For the text-containing cell, return its midpoint in (X, Y) coordinate format. 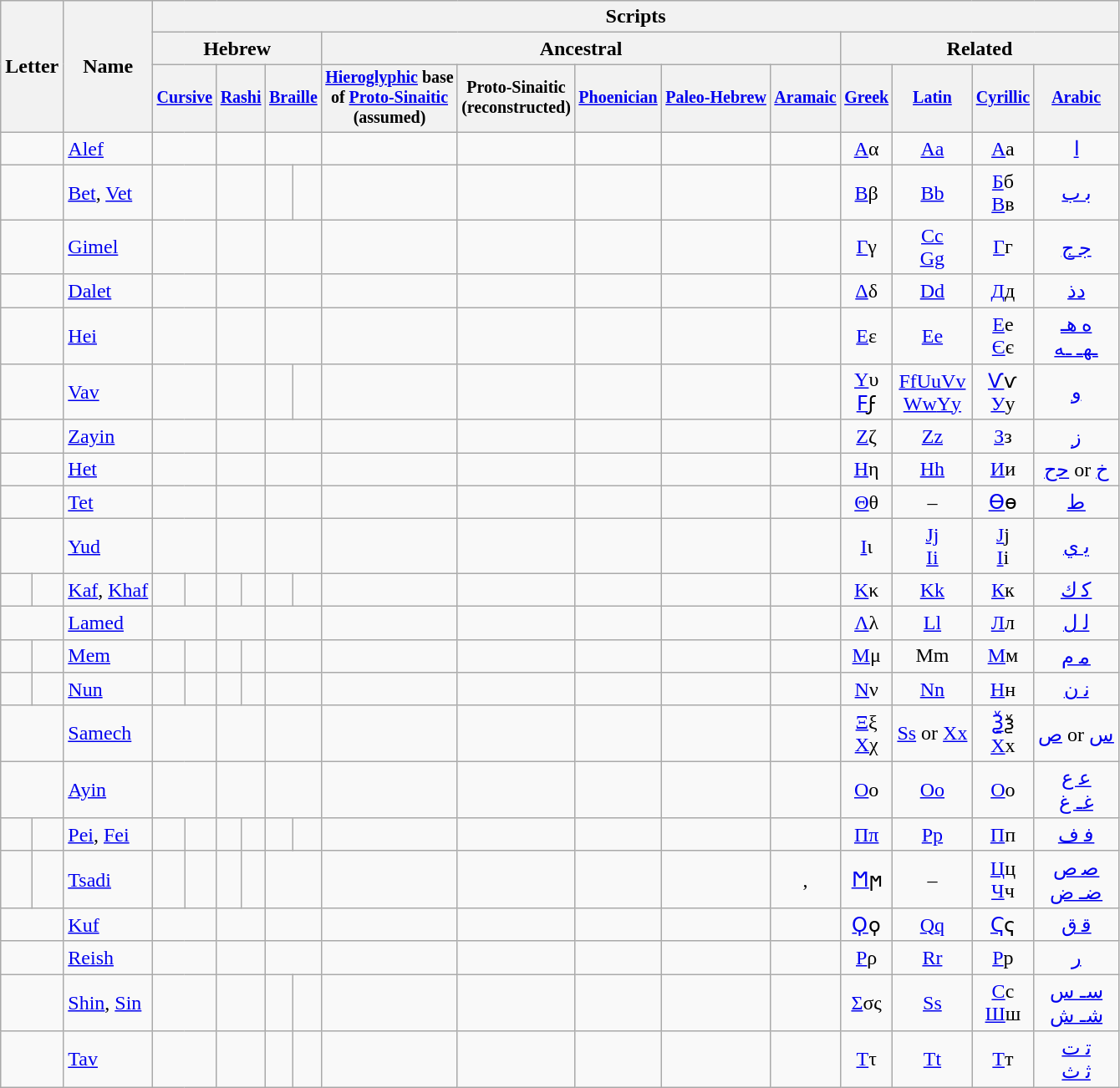
Bet, Vet (109, 192)
Bb (933, 192)
Нн (1003, 689)
Samech (109, 734)
Paleo-Hebrew (715, 99)
Reish (109, 958)
ΞξΧχ (866, 734)
ЈјІі (1003, 547)
ѴѵУу (1003, 393)
Rashi (241, 99)
ﻓ ﻑ (1077, 835)
Ancestral (580, 48)
Dalet (109, 291)
Зз (1003, 436)
Ии (1003, 470)
ﻛ ﻙ (1077, 590)
Λλ (866, 623)
Nn (933, 689)
Δδ (866, 291)
Σσς (866, 1003)
Phoenician (619, 99)
ﺟ ﺝ (1077, 247)
Kk (933, 590)
سـ سشـ ش (1077, 1003)
Greek (866, 99)
Κκ (866, 590)
Mem (109, 656)
ﻟ ﻝ (1077, 623)
CcGg (933, 247)
Ππ (866, 835)
Mm (933, 656)
دذ (1077, 291)
Οο (866, 790)
Pp (933, 835)
Пп (1003, 835)
Εε (866, 336)
Aramaic (806, 99)
Nun (109, 689)
Oo (933, 790)
ص or س (1077, 734)
Vav (109, 393)
Tt (933, 1060)
Ζζ (866, 436)
Мм (1003, 656)
ѮѯХх (1003, 734)
ﺗ ﺕﺛ ﺙ (1077, 1060)
ﺻ صضـ ض (1077, 879)
Rr (933, 958)
Yud (109, 547)
Gimel (109, 247)
Kaf, Khaf (109, 590)
ﻁ (1077, 502)
Μμ (866, 656)
Αα (866, 149)
Braille (293, 99)
Γγ (866, 247)
Ss or Xx (933, 734)
Cyrillic (1003, 99)
Ee (933, 336)
СсШш (1003, 1003)
Ρρ (866, 958)
ΥυϜϝ (866, 393)
Shin, Sin (109, 1003)
ﻳ ﻱ (1077, 547)
Лл (1003, 623)
Scripts (636, 17)
Дд (1003, 291)
Гг (1003, 247)
Name (109, 67)
Рр (1003, 958)
Hei (109, 336)
Hieroglyphic baseof Proto-Sinaitic(assumed) (389, 99)
Ayin (109, 790)
ﺭ (1077, 958)
Оо (1003, 790)
ﺣﺡ or خ (1077, 470)
Kuf (109, 924)
Ηη (866, 470)
ﻣ ﻡ (1077, 656)
, (806, 879)
Pei, Fei (109, 835)
Ѳѳ (1003, 502)
Тт (1003, 1060)
Zayin (109, 436)
Hebrew (237, 48)
Tav (109, 1060)
Tet (109, 502)
Tsadi (109, 879)
Het (109, 470)
ﺑ ﺏ (1077, 192)
ЕеЄє (1003, 336)
Related (980, 48)
Ss (933, 1003)
ЦцЧч (1003, 879)
FfUuVvWwYy (933, 393)
ﺯ (1077, 436)
Alef (109, 149)
Cursive (185, 99)
Dd (933, 291)
Proto-Sinaitic(reconstructed) (516, 99)
Ϙϙ (866, 924)
Θθ (866, 502)
ﻭ (1077, 393)
Hh (933, 470)
Ϻϻ (866, 879)
Zz (933, 436)
Ҁҁ (1003, 924)
ﻧ ﻥ (1077, 689)
Aa (933, 149)
ﻗ ﻕ (1077, 924)
БбВв (1003, 192)
Arabic (1077, 99)
JjIi (933, 547)
ه هــهـ ـه (1077, 336)
Ττ (866, 1060)
Ll (933, 623)
Аа (1003, 149)
Ιι (866, 547)
ا (1077, 149)
Νν (866, 689)
ﻋ عغـ غ (1077, 790)
Кк (1003, 590)
Lamed (109, 623)
Ββ (866, 192)
Qq (933, 924)
Letter (32, 67)
Latin (933, 99)
